Identify which cell holds the provided text, then report its (x, y) central coordinate. 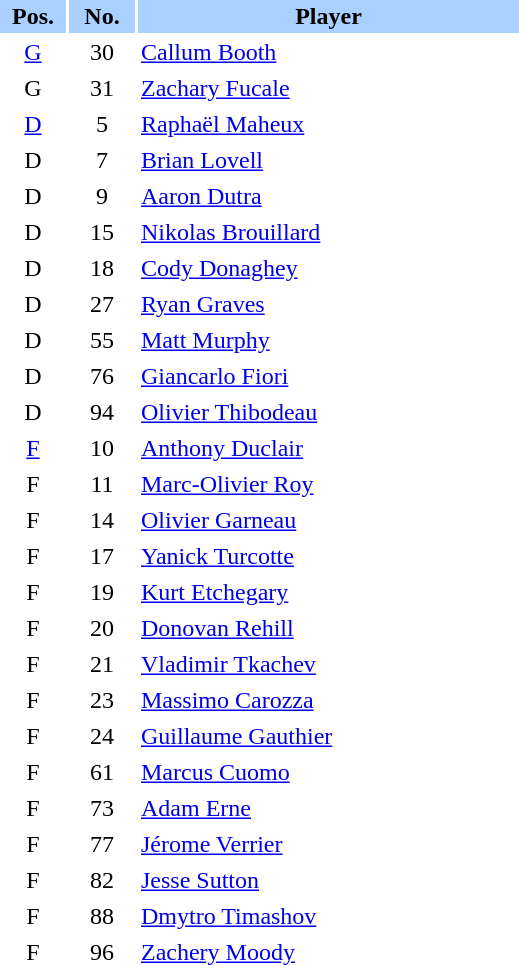
Vladimir Tkachev (328, 664)
94 (102, 412)
31 (102, 88)
Dmytro Timashov (328, 916)
88 (102, 916)
Callum Booth (328, 52)
82 (102, 880)
Massimo Carozza (328, 700)
Aaron Dutra (328, 196)
18 (102, 268)
5 (102, 124)
Giancarlo Fiori (328, 376)
Marc-Olivier Roy (328, 484)
77 (102, 844)
Yanick Turcotte (328, 556)
Player (328, 16)
15 (102, 232)
7 (102, 160)
73 (102, 808)
Pos. (33, 16)
21 (102, 664)
20 (102, 628)
76 (102, 376)
9 (102, 196)
Brian Lovell (328, 160)
No. (102, 16)
55 (102, 340)
Zachary Fucale (328, 88)
19 (102, 592)
Olivier Garneau (328, 520)
Adam Erne (328, 808)
27 (102, 304)
Ryan Graves (328, 304)
11 (102, 484)
Kurt Etchegary (328, 592)
61 (102, 772)
Jérome Verrier (328, 844)
Raphaël Maheux (328, 124)
Donovan Rehill (328, 628)
14 (102, 520)
17 (102, 556)
Guillaume Gauthier (328, 736)
Olivier Thibodeau (328, 412)
24 (102, 736)
30 (102, 52)
Marcus Cuomo (328, 772)
Jesse Sutton (328, 880)
Anthony Duclair (328, 448)
Matt Murphy (328, 340)
Cody Donaghey (328, 268)
23 (102, 700)
10 (102, 448)
Nikolas Brouillard (328, 232)
